Search for the cell housing the specified text and yield its [x, y] center coordinate. 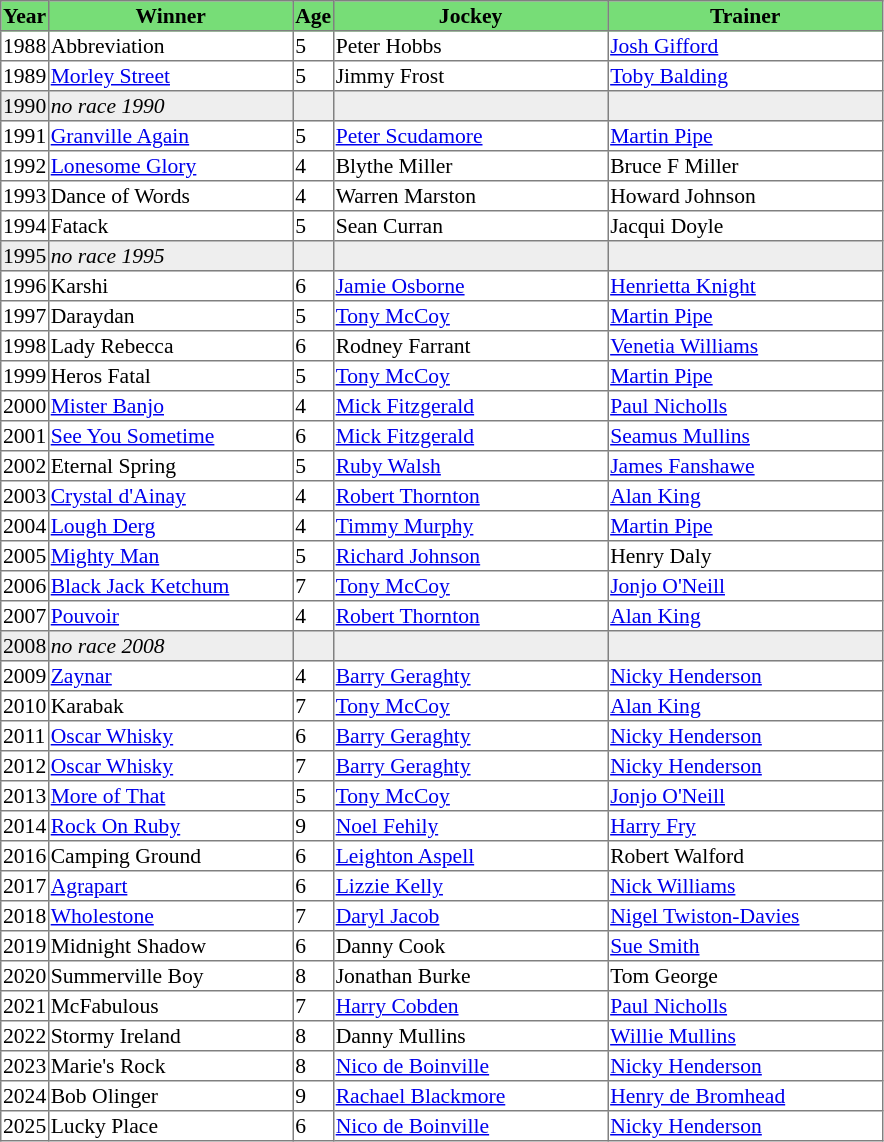
2025 [25, 1126]
Blythe Miller [470, 166]
Jonathan Burke [470, 976]
Peter Scudamore [470, 136]
2023 [25, 1066]
1999 [25, 376]
Mighty Man [170, 556]
Mister Banjo [170, 406]
2005 [25, 556]
1996 [25, 286]
Age [313, 16]
Nigel Twiston-Davies [745, 916]
1998 [25, 346]
Summerville Boy [170, 976]
2014 [25, 826]
Peter Hobbs [470, 46]
Stormy Ireland [170, 1036]
2019 [25, 946]
Black Jack Ketchum [170, 586]
Seamus Mullins [745, 436]
Ruby Walsh [470, 466]
Danny Mullins [470, 1036]
Warren Marston [470, 196]
Bruce F Miller [745, 166]
Henrietta Knight [745, 286]
Lady Rebecca [170, 346]
Howard Johnson [745, 196]
Venetia Williams [745, 346]
Timmy Murphy [470, 526]
Jamie Osborne [470, 286]
Henry Daly [745, 556]
Trainer [745, 16]
2021 [25, 1006]
Willie Mullins [745, 1036]
Lough Derg [170, 526]
Abbreviation [170, 46]
2012 [25, 766]
Marie's Rock [170, 1066]
1988 [25, 46]
Nick Williams [745, 886]
Tom George [745, 976]
Lonesome Glory [170, 166]
1994 [25, 226]
2007 [25, 616]
2024 [25, 1096]
2001 [25, 436]
Crystal d'Ainay [170, 496]
1992 [25, 166]
Henry de Bromhead [745, 1096]
2000 [25, 406]
Heros Fatal [170, 376]
Lizzie Kelly [470, 886]
McFabulous [170, 1006]
Harry Fry [745, 826]
2016 [25, 856]
1991 [25, 136]
Rodney Farrant [470, 346]
Dance of Words [170, 196]
Year [25, 16]
1989 [25, 76]
2008 [25, 646]
Jacqui Doyle [745, 226]
Sue Smith [745, 946]
2004 [25, 526]
Daryl Jacob [470, 916]
Toby Balding [745, 76]
Karabak [170, 706]
Harry Cobden [470, 1006]
2017 [25, 886]
2002 [25, 466]
2022 [25, 1036]
More of That [170, 796]
2011 [25, 736]
Fatack [170, 226]
Camping Ground [170, 856]
Midnight Shadow [170, 946]
2018 [25, 916]
2010 [25, 706]
Jimmy Frost [470, 76]
1990 [25, 106]
Richard Johnson [470, 556]
Noel Fehily [470, 826]
Pouvoir [170, 616]
Daraydan [170, 316]
Rock On Ruby [170, 826]
2006 [25, 586]
Danny Cook [470, 946]
no race 1990 [170, 106]
Wholestone [170, 916]
Winner [170, 16]
Leighton Aspell [470, 856]
Lucky Place [170, 1126]
Robert Walford [745, 856]
no race 1995 [170, 256]
1993 [25, 196]
1997 [25, 316]
2003 [25, 496]
1995 [25, 256]
Bob Olinger [170, 1096]
Zaynar [170, 676]
2013 [25, 796]
Jockey [470, 16]
See You Sometime [170, 436]
Rachael Blackmore [470, 1096]
Sean Curran [470, 226]
Eternal Spring [170, 466]
James Fanshawe [745, 466]
Karshi [170, 286]
Agrapart [170, 886]
2009 [25, 676]
Morley Street [170, 76]
no race 2008 [170, 646]
2020 [25, 976]
Josh Gifford [745, 46]
Granville Again [170, 136]
